Pinpoint the cell where the given text exists, returning its (x, y) midpoint coordinate. 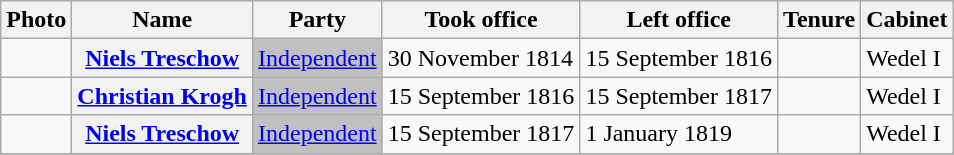
Photo (36, 20)
Christian Krogh (162, 96)
Left office (679, 20)
Party (317, 20)
Tenure (820, 20)
Cabinet (907, 20)
Took office (481, 20)
1 January 1819 (679, 134)
30 November 1814 (481, 58)
Name (162, 20)
